Output the (X, Y) coordinate of the center of the cell containing the given text.  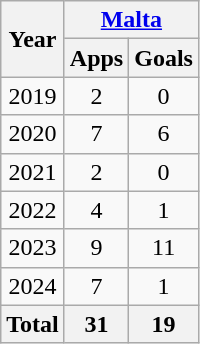
4 (96, 210)
Goals (164, 58)
2024 (33, 286)
9 (96, 248)
Malta (131, 20)
Total (33, 324)
2023 (33, 248)
Year (33, 39)
2022 (33, 210)
19 (164, 324)
2020 (33, 134)
6 (164, 134)
31 (96, 324)
11 (164, 248)
2019 (33, 96)
2021 (33, 172)
Apps (96, 58)
